Return the (x, y) coordinate for the center point of the cell that contains the specified text.  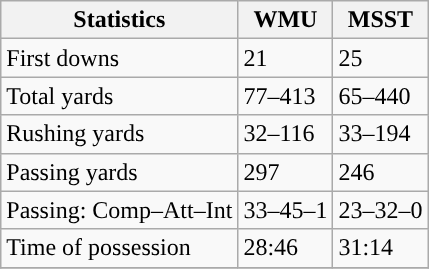
31:14 (380, 248)
MSST (380, 20)
Time of possession (120, 248)
32–116 (286, 134)
WMU (286, 20)
21 (286, 58)
Passing: Comp–Att–Int (120, 210)
Passing yards (120, 172)
33–45–1 (286, 210)
Total yards (120, 96)
Statistics (120, 20)
77–413 (286, 96)
Rushing yards (120, 134)
246 (380, 172)
65–440 (380, 96)
28:46 (286, 248)
23–32–0 (380, 210)
First downs (120, 58)
297 (286, 172)
25 (380, 58)
33–194 (380, 134)
